Identify which cell holds the provided text, then report its [x, y] central coordinate. 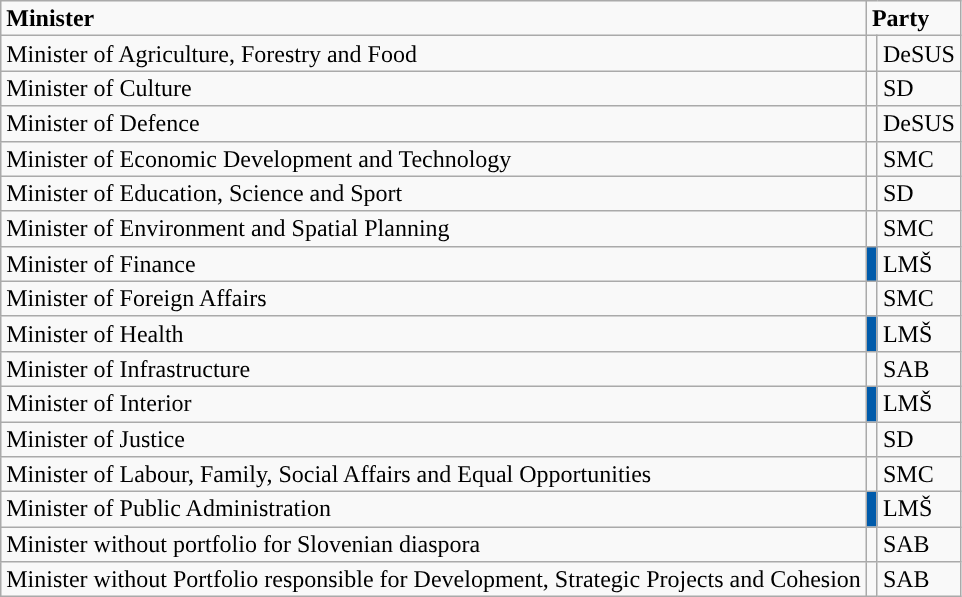
Minister without Portfolio responsible for Development, Strategic Projects and Cohesion [434, 580]
Party [913, 18]
Minister of Economic Development and Technology [434, 158]
Minister [434, 18]
Minister of Environment and Spatial Planning [434, 228]
Minister of Infrastructure [434, 368]
Minister without portfolio for Slovenian diaspora [434, 544]
Minister of Foreign Affairs [434, 298]
Minister of Interior [434, 404]
Minister of Culture [434, 88]
Minister of Defence [434, 124]
Minister of Justice [434, 440]
Minister of Education, Science and Sport [434, 194]
Minister of Agriculture, Forestry and Food [434, 54]
Minister of Public Administration [434, 510]
Minister of Labour, Family, Social Affairs and Equal Opportunities [434, 474]
Minister of Finance [434, 264]
Minister of Health [434, 334]
